Capture the cell that displays the provided text and extract its (x, y) central coordinate. 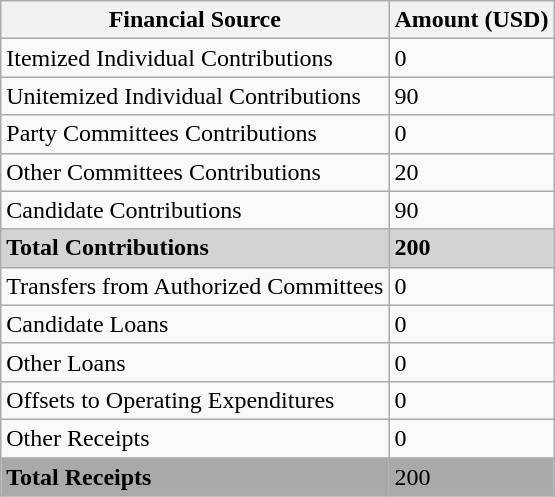
Total Receipts (195, 477)
Other Committees Contributions (195, 172)
Unitemized Individual Contributions (195, 96)
Other Receipts (195, 438)
Transfers from Authorized Committees (195, 286)
Amount (USD) (472, 20)
Other Loans (195, 362)
Offsets to Operating Expenditures (195, 400)
Party Committees Contributions (195, 134)
Financial Source (195, 20)
Itemized Individual Contributions (195, 58)
20 (472, 172)
Candidate Contributions (195, 210)
Total Contributions (195, 248)
Candidate Loans (195, 324)
